Scan for the cell matching the given text and deliver its (x, y) coordinate at center. 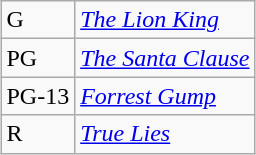
R (38, 134)
PG-13 (38, 96)
The Santa Clause (165, 58)
PG (38, 58)
G (38, 20)
True Lies (165, 134)
Forrest Gump (165, 96)
The Lion King (165, 20)
